Determine the [x, y] coordinate at the center of the cell enclosing the given text.  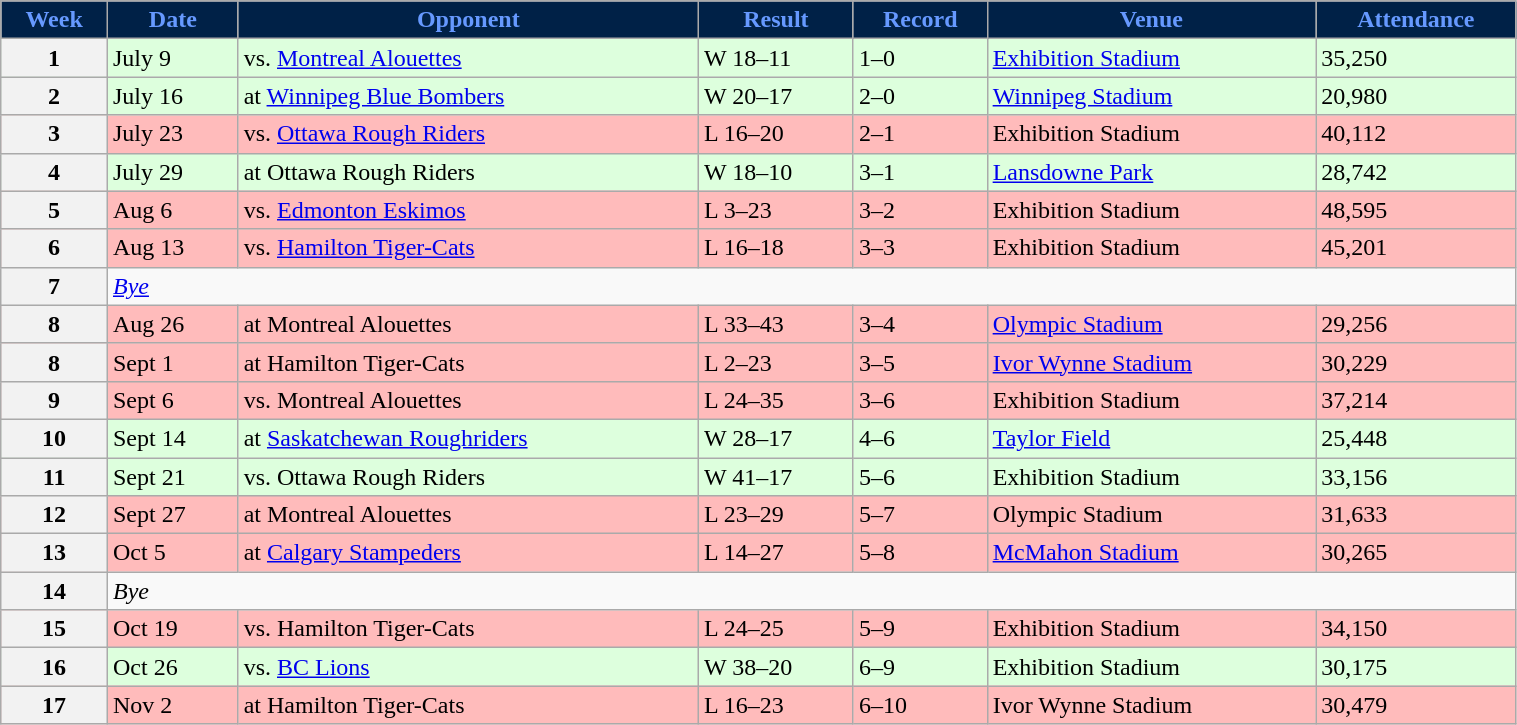
30,479 [1416, 705]
6–9 [920, 667]
20,980 [1416, 96]
12 [54, 515]
July 23 [172, 134]
6 [54, 248]
2–0 [920, 96]
5–9 [920, 629]
2 [54, 96]
5 [54, 210]
Oct 19 [172, 629]
35,250 [1416, 58]
L 24–35 [776, 400]
30,175 [1416, 667]
3–3 [920, 248]
W 18–10 [776, 172]
at Saskatchewan Roughriders [468, 438]
10 [54, 438]
4 [54, 172]
Aug 13 [172, 248]
11 [54, 477]
W 38–20 [776, 667]
1–0 [920, 58]
L 16–18 [776, 248]
30,265 [1416, 553]
1 [54, 58]
Venue [1151, 20]
at Winnipeg Blue Bombers [468, 96]
48,595 [1416, 210]
7 [54, 286]
at Ottawa Rough Riders [468, 172]
Nov 2 [172, 705]
Aug 6 [172, 210]
W 41–17 [776, 477]
5–6 [920, 477]
L 24–25 [776, 629]
17 [54, 705]
30,229 [1416, 362]
14 [54, 591]
Result [776, 20]
33,156 [1416, 477]
Lansdowne Park [1151, 172]
45,201 [1416, 248]
Sept 27 [172, 515]
28,742 [1416, 172]
37,214 [1416, 400]
5–7 [920, 515]
3–4 [920, 324]
W 18–11 [776, 58]
L 33–43 [776, 324]
Winnipeg Stadium [1151, 96]
Oct 26 [172, 667]
Taylor Field [1151, 438]
L 2–23 [776, 362]
Opponent [468, 20]
4–6 [920, 438]
Sept 1 [172, 362]
Record [920, 20]
Attendance [1416, 20]
Sept 21 [172, 477]
July 29 [172, 172]
Sept 6 [172, 400]
July 16 [172, 96]
vs. Edmonton Eskimos [468, 210]
31,633 [1416, 515]
25,448 [1416, 438]
Week [54, 20]
Oct 5 [172, 553]
at Calgary Stampeders [468, 553]
16 [54, 667]
Aug 26 [172, 324]
40,112 [1416, 134]
2–1 [920, 134]
5–8 [920, 553]
W 28–17 [776, 438]
3–2 [920, 210]
15 [54, 629]
L 16–20 [776, 134]
McMahon Stadium [1151, 553]
3–6 [920, 400]
13 [54, 553]
Sept 14 [172, 438]
L 3–23 [776, 210]
Date [172, 20]
July 9 [172, 58]
29,256 [1416, 324]
L 23–29 [776, 515]
3–1 [920, 172]
34,150 [1416, 629]
L 14–27 [776, 553]
9 [54, 400]
L 16–23 [776, 705]
vs. BC Lions [468, 667]
6–10 [920, 705]
3–5 [920, 362]
3 [54, 134]
W 20–17 [776, 96]
